Detect which cell encompasses the target text, then output its [x, y] center coordinate. 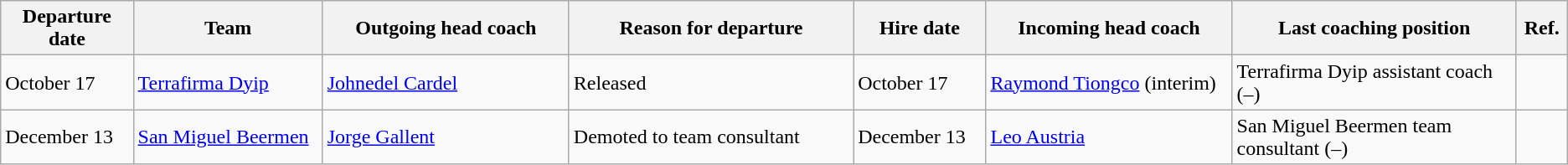
Johnedel Cardel [446, 82]
Outgoing head coach [446, 28]
Raymond Tiongco (interim) [1109, 82]
Team [228, 28]
Leo Austria [1109, 137]
San Miguel Beermen team consultant (–) [1374, 137]
Released [710, 82]
San Miguel Beermen [228, 137]
Reason for departure [710, 28]
Terrafirma Dyip assistant coach (–) [1374, 82]
Last coaching position [1374, 28]
Hire date [920, 28]
Jorge Gallent [446, 137]
Terrafirma Dyip [228, 82]
Ref. [1541, 28]
Incoming head coach [1109, 28]
Demoted to team consultant [710, 137]
Departure date [67, 28]
